Return the [x, y] coordinate for the center point of the cell that contains the specified text.  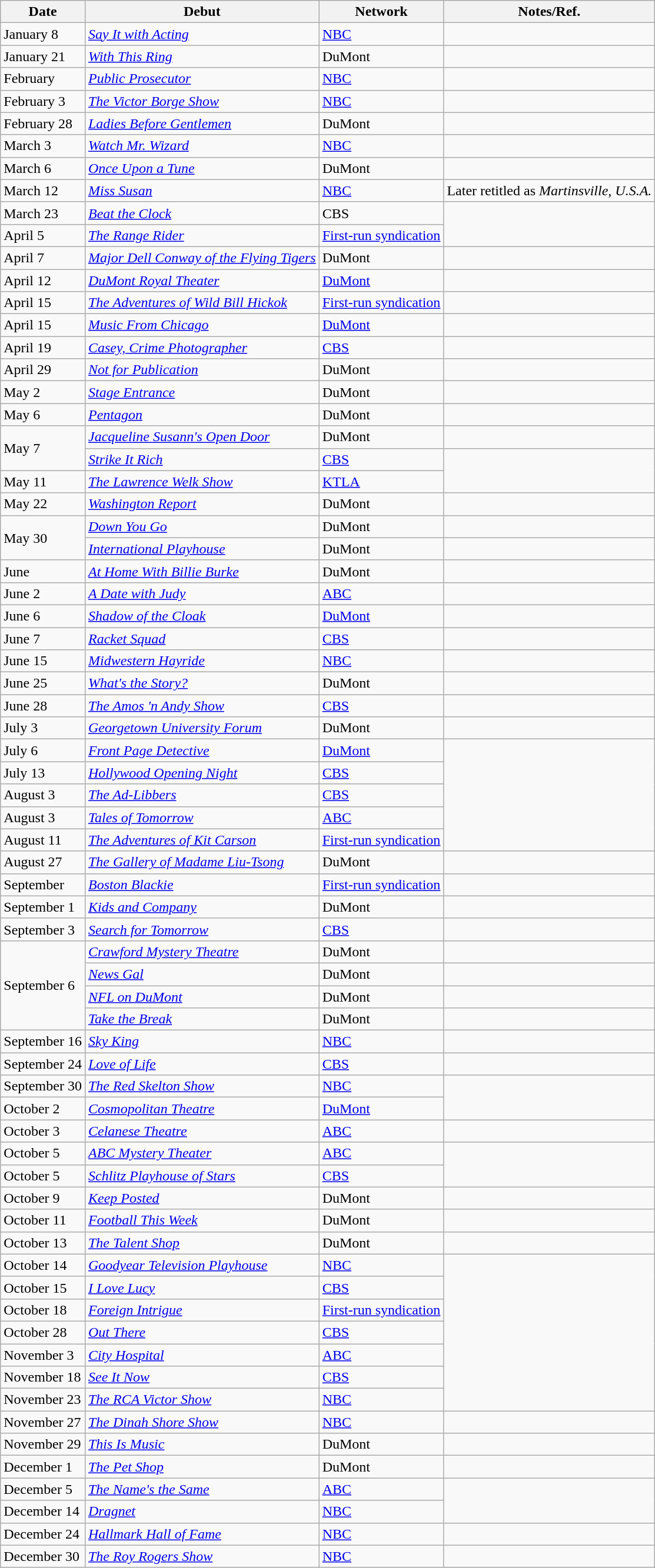
February [43, 79]
October 11 [43, 1220]
Keep Posted [202, 1198]
What's the Story? [202, 683]
October 28 [43, 1332]
Celanese Theatre [202, 1131]
Once Upon a Tune [202, 168]
February 3 [43, 101]
International Playhouse [202, 549]
October 13 [43, 1243]
December 30 [43, 1556]
May 11 [43, 482]
Boston Blackie [202, 885]
ABC Mystery Theater [202, 1153]
October 14 [43, 1265]
Sky King [202, 1042]
July 6 [43, 750]
March 6 [43, 168]
The Ad-Libbers [202, 795]
This Is Music [202, 1444]
Later retitled as Martinsville, U.S.A. [550, 191]
November 23 [43, 1400]
Georgetown University Forum [202, 728]
June 6 [43, 616]
September 6 [43, 985]
Miss Susan [202, 191]
March 12 [43, 191]
Shadow of the Cloak [202, 616]
November 27 [43, 1422]
Hollywood Opening Night [202, 773]
The Victor Borge Show [202, 101]
February 28 [43, 124]
With This Ring [202, 56]
December 1 [43, 1467]
October 18 [43, 1310]
Front Page Detective [202, 750]
Jacqueline Susann's Open Door [202, 437]
March 23 [43, 213]
April 12 [43, 281]
August 27 [43, 862]
April 7 [43, 258]
April 29 [43, 370]
September 1 [43, 907]
Casey, Crime Photographer [202, 348]
November 29 [43, 1444]
Dragnet [202, 1512]
Beat the Clock [202, 213]
The Red Skelton Show [202, 1086]
December 14 [43, 1512]
The Name's the Same [202, 1489]
Ladies Before Gentlemen [202, 124]
Down You Go [202, 526]
Take the Break [202, 1019]
The Dinah Shore Show [202, 1422]
November 18 [43, 1377]
April 5 [43, 235]
The Adventures of Wild Bill Hickok [202, 303]
DuMont Royal Theater [202, 281]
June 25 [43, 683]
December 24 [43, 1534]
Out There [202, 1332]
Not for Publication [202, 370]
December 5 [43, 1489]
Crawford Mystery Theatre [202, 952]
The Roy Rogers Show [202, 1556]
Date [43, 12]
May 2 [43, 392]
July 3 [43, 728]
Debut [202, 12]
KTLA [381, 482]
Major Dell Conway of the Flying Tigers [202, 258]
October 2 [43, 1109]
May 30 [43, 538]
Foreign Intrigue [202, 1310]
Kids and Company [202, 907]
January 8 [43, 34]
May 7 [43, 448]
October 15 [43, 1287]
Schlitz Playhouse of Stars [202, 1176]
NFL on DuMont [202, 997]
September 3 [43, 929]
June 15 [43, 661]
November 3 [43, 1355]
Notes/Ref. [550, 12]
Stage Entrance [202, 392]
October 3 [43, 1131]
Racket Squad [202, 638]
July 13 [43, 773]
Network [381, 12]
Public Prosecutor [202, 79]
September 16 [43, 1042]
September 30 [43, 1086]
Football This Week [202, 1220]
Music From Chicago [202, 325]
June [43, 571]
May 6 [43, 415]
April 19 [43, 348]
Goodyear Television Playhouse [202, 1265]
Midwestern Hayride [202, 661]
At Home With Billie Burke [202, 571]
June 28 [43, 706]
The Pet Shop [202, 1467]
Washington Report [202, 504]
Search for Tomorrow [202, 929]
May 22 [43, 504]
Cosmopolitan Theatre [202, 1109]
Tales of Tomorrow [202, 818]
A Date with Judy [202, 593]
See It Now [202, 1377]
June 2 [43, 593]
News Gal [202, 974]
Love of Life [202, 1064]
October 9 [43, 1198]
The Amos 'n Andy Show [202, 706]
August 11 [43, 840]
Strike It Rich [202, 459]
Watch Mr. Wizard [202, 146]
City Hospital [202, 1355]
June 7 [43, 638]
Say It with Acting [202, 34]
Pentagon [202, 415]
I Love Lucy [202, 1287]
The Talent Shop [202, 1243]
The RCA Victor Show [202, 1400]
The Gallery of Madame Liu-Tsong [202, 862]
Hallmark Hall of Fame [202, 1534]
September [43, 885]
The Lawrence Welk Show [202, 482]
The Adventures of Kit Carson [202, 840]
The Range Rider [202, 235]
January 21 [43, 56]
September 24 [43, 1064]
March 3 [43, 146]
